Pinpoint the cell where the given text exists, returning its (x, y) midpoint coordinate. 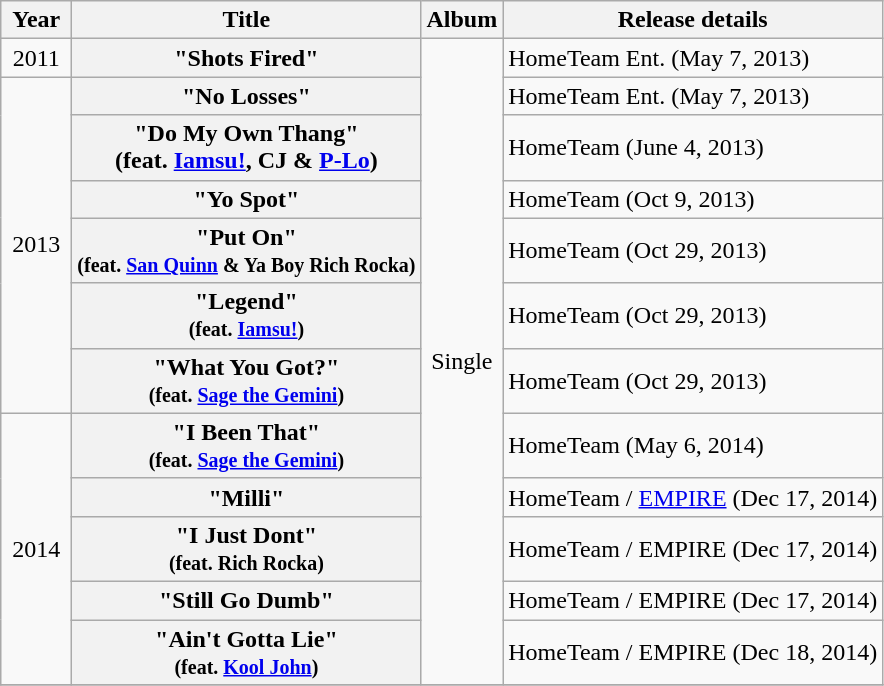
HomeTeam (June 4, 2013) (693, 148)
"Still Go Dumb" (246, 600)
"Milli" (246, 497)
"I Just Dont"(feat. Rich Rocka) (246, 548)
"Put On"(feat. San Quinn & Ya Boy Rich Rocka) (246, 250)
"Do My Own Thang"(feat. Iamsu!, CJ & P-Lo) (246, 148)
Album (462, 20)
"Ain't Gotta Lie"(feat. Kool John) (246, 652)
"Legend"(feat. Iamsu!) (246, 316)
Year (36, 20)
Title (246, 20)
HomeTeam / EMPIRE (Dec 18, 2014) (693, 652)
2014 (36, 548)
"I Been That"(feat. Sage the Gemini) (246, 446)
"Shots Fired" (246, 58)
"What You Got?"(feat. Sage the Gemini) (246, 380)
HomeTeam (May 6, 2014) (693, 446)
"No Losses" (246, 96)
Single (462, 362)
"Yo Spot" (246, 199)
2011 (36, 58)
2013 (36, 245)
HomeTeam (Oct 9, 2013) (693, 199)
Release details (693, 20)
